Detect which cell encompasses the target text, then output its [x, y] center coordinate. 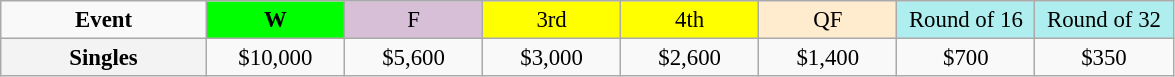
$10,000 [275, 58]
Round of 32 [1104, 20]
$700 [966, 58]
F [413, 20]
$5,600 [413, 58]
$350 [1104, 58]
3rd [552, 20]
Round of 16 [966, 20]
$2,600 [690, 58]
$1,400 [828, 58]
Event [104, 20]
Singles [104, 58]
$3,000 [552, 58]
W [275, 20]
QF [828, 20]
4th [690, 20]
